Capture the cell that displays the provided text and extract its [x, y] central coordinate. 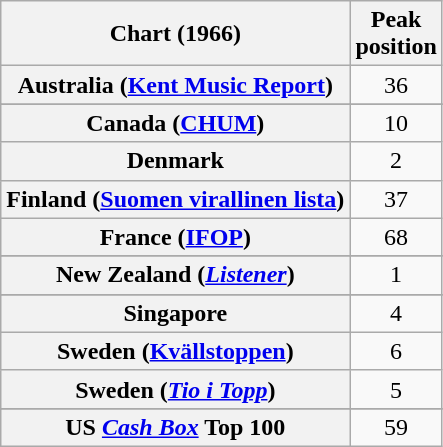
Australia (Kent Music Report) [176, 85]
6 [396, 351]
59 [396, 427]
4 [396, 313]
Sweden (Kvällstoppen) [176, 351]
Chart (1966) [176, 34]
Sweden (Tio i Topp) [176, 389]
68 [396, 237]
5 [396, 389]
Denmark [176, 161]
New Zealand (Listener) [176, 275]
Finland (Suomen virallinen lista) [176, 199]
37 [396, 199]
36 [396, 85]
US Cash Box Top 100 [176, 427]
1 [396, 275]
10 [396, 123]
Peakposition [396, 34]
France (IFOP) [176, 237]
2 [396, 161]
Singapore [176, 313]
Canada (CHUM) [176, 123]
